Return (x, y) of the center of cell containing provided text 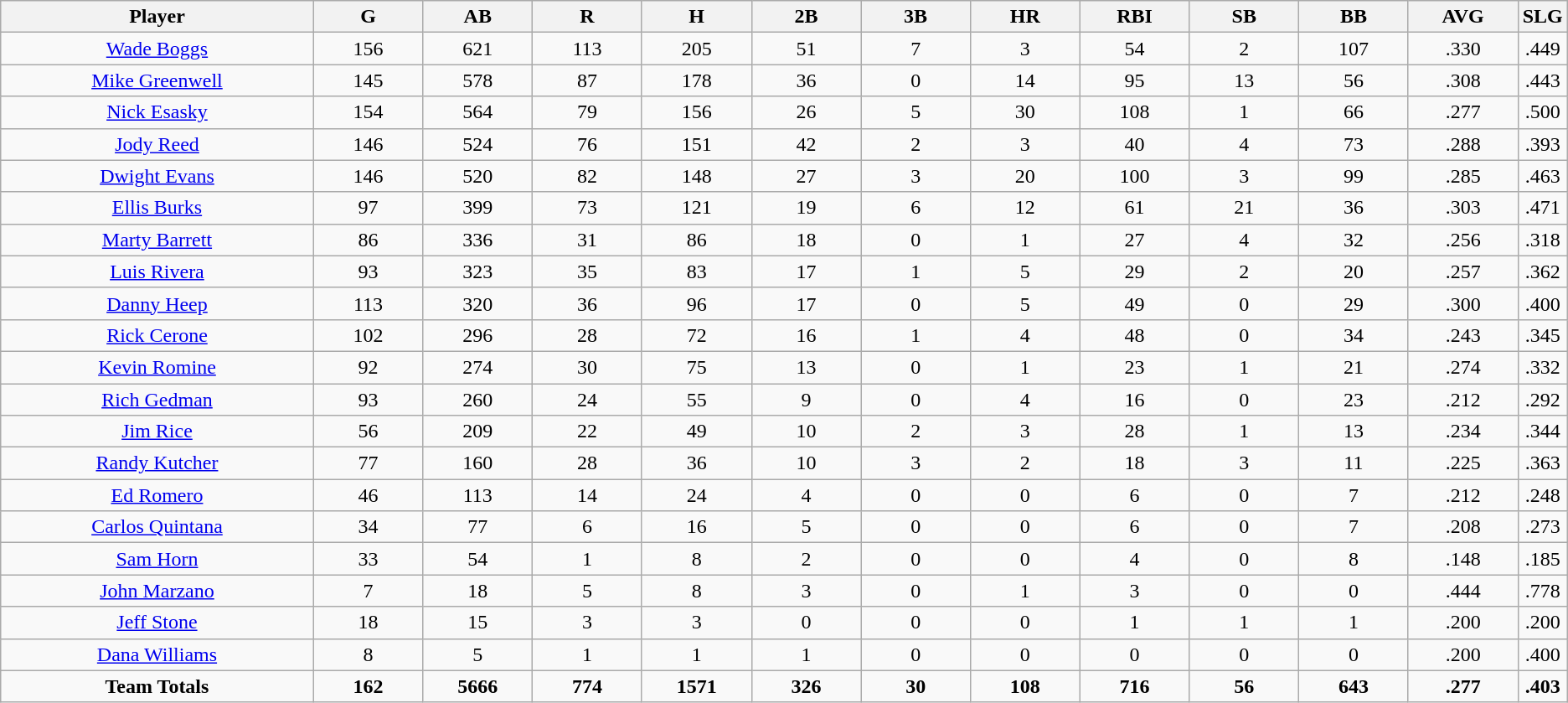
15 (477, 623)
Dana Williams (157, 654)
RBI (1134, 17)
76 (588, 144)
.345 (1543, 335)
95 (1134, 80)
.393 (1543, 144)
AB (477, 17)
75 (697, 367)
Carlos Quintana (157, 527)
40 (1134, 144)
9 (806, 400)
.344 (1543, 432)
.274 (1462, 367)
296 (477, 335)
48 (1134, 335)
Nick Esasky (157, 112)
87 (588, 80)
12 (1025, 208)
26 (806, 112)
148 (697, 176)
SLG (1543, 17)
.208 (1462, 527)
323 (477, 271)
22 (588, 432)
11 (1354, 463)
.332 (1543, 367)
Kevin Romine (157, 367)
Rich Gedman (157, 400)
716 (1134, 686)
Danny Heep (157, 303)
Dwight Evans (157, 176)
154 (369, 112)
92 (369, 367)
97 (369, 208)
96 (697, 303)
Wade Boggs (157, 49)
46 (369, 495)
72 (697, 335)
.318 (1543, 240)
Randy Kutcher (157, 463)
1571 (697, 686)
51 (806, 49)
.444 (1462, 591)
Luis Rivera (157, 271)
.363 (1543, 463)
.463 (1543, 176)
SB (1245, 17)
79 (588, 112)
160 (477, 463)
564 (477, 112)
.449 (1543, 49)
.362 (1543, 271)
.308 (1462, 80)
19 (806, 208)
Ed Romero (157, 495)
274 (477, 367)
178 (697, 80)
32 (1354, 240)
Rick Cerone (157, 335)
578 (477, 80)
.403 (1543, 686)
.303 (1462, 208)
399 (477, 208)
.288 (1462, 144)
336 (477, 240)
66 (1354, 112)
.330 (1462, 49)
209 (477, 432)
Team Totals (157, 686)
Jody Reed (157, 144)
BB (1354, 17)
Mike Greenwell (157, 80)
H (697, 17)
162 (369, 686)
42 (806, 144)
145 (369, 80)
99 (1354, 176)
Jim Rice (157, 432)
.248 (1543, 495)
.234 (1462, 432)
151 (697, 144)
621 (477, 49)
320 (477, 303)
.285 (1462, 176)
33 (369, 559)
AVG (1462, 17)
524 (477, 144)
205 (697, 49)
Jeff Stone (157, 623)
520 (477, 176)
.185 (1543, 559)
.148 (1462, 559)
John Marzano (157, 591)
55 (697, 400)
61 (1134, 208)
31 (588, 240)
102 (369, 335)
.443 (1543, 80)
.778 (1543, 591)
Marty Barrett (157, 240)
82 (588, 176)
Player (157, 17)
R (588, 17)
.256 (1462, 240)
.292 (1543, 400)
.257 (1462, 271)
.225 (1462, 463)
326 (806, 686)
Sam Horn (157, 559)
G (369, 17)
.273 (1543, 527)
.500 (1543, 112)
643 (1354, 686)
3B (916, 17)
5666 (477, 686)
2B (806, 17)
774 (588, 686)
121 (697, 208)
Ellis Burks (157, 208)
260 (477, 400)
107 (1354, 49)
100 (1134, 176)
.300 (1462, 303)
35 (588, 271)
.471 (1543, 208)
HR (1025, 17)
83 (697, 271)
.243 (1462, 335)
